Scan for the cell matching the given text and deliver its [x, y] coordinate at center. 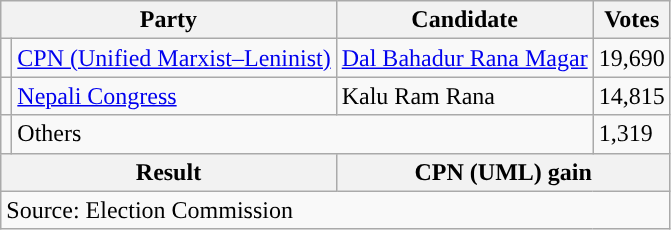
Result [168, 172]
14,815 [632, 96]
1,319 [632, 134]
Kalu Ram Rana [464, 96]
Dal Bahadur Rana Magar [464, 58]
Candidate [464, 20]
Nepali Congress [174, 96]
CPN (UML) gain [503, 172]
19,690 [632, 58]
Source: Election Commission [336, 210]
Party [168, 20]
CPN (Unified Marxist–Leninist) [174, 58]
Others [302, 134]
Votes [632, 20]
